Find where the given text appears and provide that cell's center as [x, y] coordinate. 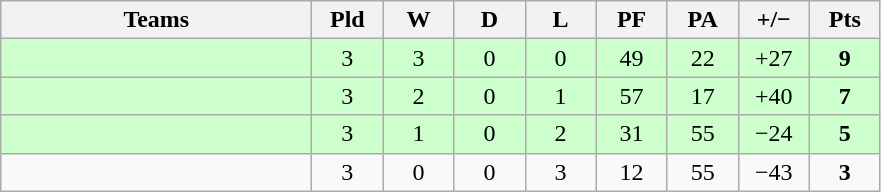
W [418, 20]
31 [632, 134]
57 [632, 96]
+/− [774, 20]
22 [702, 58]
49 [632, 58]
Pts [844, 20]
9 [844, 58]
−24 [774, 134]
PF [632, 20]
Teams [156, 20]
5 [844, 134]
L [560, 20]
PA [702, 20]
17 [702, 96]
Pld [348, 20]
+27 [774, 58]
+40 [774, 96]
D [490, 20]
7 [844, 96]
12 [632, 172]
−43 [774, 172]
